Return (x, y) of the center of cell containing provided text 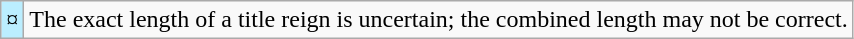
¤ (12, 20)
The exact length of a title reign is uncertain; the combined length may not be correct. (438, 20)
